Return (x, y) of the center of cell containing provided text 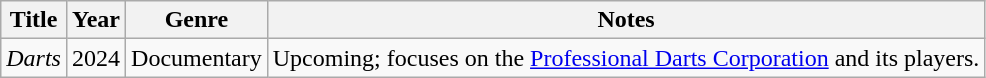
Genre (197, 20)
Darts (34, 58)
2024 (96, 58)
Notes (626, 20)
Upcoming; focuses on the Professional Darts Corporation and its players. (626, 58)
Title (34, 20)
Documentary (197, 58)
Year (96, 20)
